Return the [X, Y] coordinate for the center point of the cell that contains the specified text.  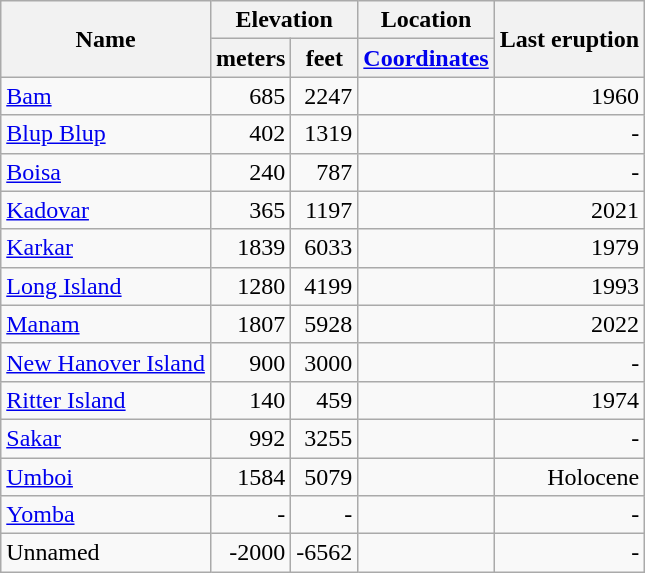
Long Island [106, 286]
787 [324, 172]
Last eruption [569, 39]
1974 [569, 400]
1280 [250, 286]
Bam [106, 96]
-6562 [324, 553]
Kadovar [106, 210]
6033 [324, 248]
Sakar [106, 438]
140 [250, 400]
1319 [324, 134]
feet [324, 58]
4199 [324, 286]
-2000 [250, 553]
1807 [250, 324]
Elevation [284, 20]
3255 [324, 438]
1993 [569, 286]
1979 [569, 248]
New Hanover Island [106, 362]
402 [250, 134]
992 [250, 438]
240 [250, 172]
Coordinates [426, 58]
Karkar [106, 248]
459 [324, 400]
Name [106, 39]
Location [426, 20]
3000 [324, 362]
2247 [324, 96]
2022 [569, 324]
meters [250, 58]
1839 [250, 248]
5928 [324, 324]
2021 [569, 210]
Manam [106, 324]
1960 [569, 96]
Umboi [106, 477]
Boisa [106, 172]
900 [250, 362]
1584 [250, 477]
Ritter Island [106, 400]
Blup Blup [106, 134]
Yomba [106, 515]
5079 [324, 477]
1197 [324, 210]
Unnamed [106, 553]
Holocene [569, 477]
365 [250, 210]
685 [250, 96]
